Search for the cell housing the specified text and yield its (x, y) center coordinate. 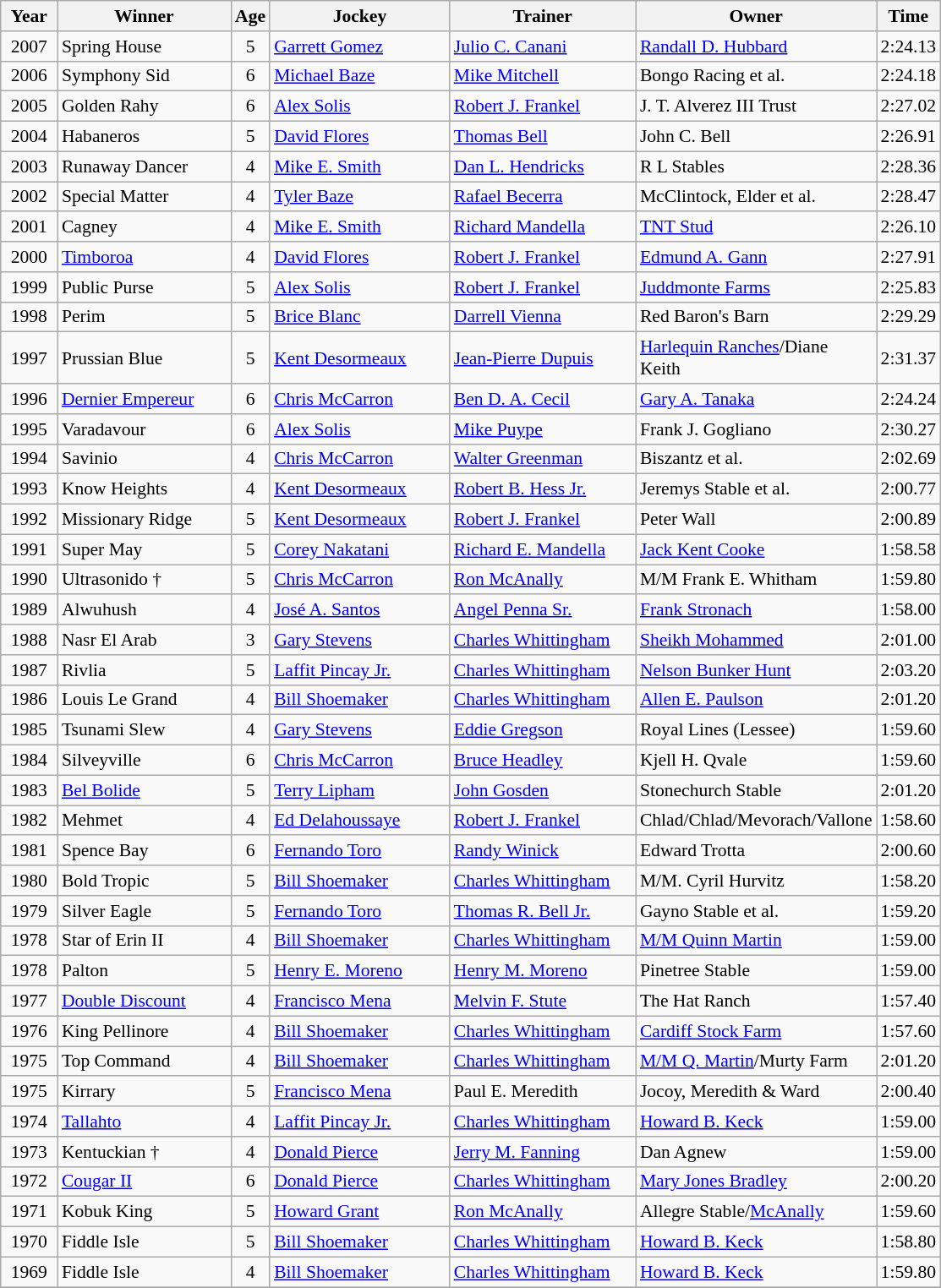
Henry M. Moreno (543, 971)
2:01.00 (908, 640)
Jeremys Stable et al. (756, 489)
Walter Greenman (543, 459)
Peter Wall (756, 520)
Spence Bay (144, 851)
Garrett Gomez (360, 46)
1987 (29, 670)
2:28.36 (908, 166)
1982 (29, 821)
Darrell Vienna (543, 317)
Timboroa (144, 257)
Mike Mitchell (543, 76)
Super May (144, 549)
Gayno Stable et al. (756, 911)
1999 (29, 287)
Angel Penna Sr. (543, 610)
1:58.00 (908, 610)
Mike Puype (543, 429)
Richard E. Mandella (543, 549)
Melvin F. Stute (543, 1001)
Robert B. Hess Jr. (543, 489)
1996 (29, 399)
Alwuhush (144, 610)
Jean-Pierre Dupuis (543, 358)
Spring House (144, 46)
Owner (756, 16)
1993 (29, 489)
1979 (29, 911)
2:00.89 (908, 520)
2001 (29, 227)
Jocoy, Meredith & Ward (756, 1092)
2005 (29, 106)
Dan L. Hendricks (543, 166)
2:27.91 (908, 257)
J. T. Alverez III Trust (756, 106)
1985 (29, 730)
1:59.20 (908, 911)
1:58.20 (908, 881)
1:58.60 (908, 821)
Mehmet (144, 821)
Varadavour (144, 429)
Ultrasonido † (144, 580)
M/M Quinn Martin (756, 941)
1981 (29, 851)
Mary Jones Bradley (756, 1182)
2:27.02 (908, 106)
José A. Santos (360, 610)
Bel Bolide (144, 790)
Double Discount (144, 1001)
McClintock, Elder et al. (756, 197)
Winner (144, 16)
Special Matter (144, 197)
2:00.77 (908, 489)
Allen E. Paulson (756, 700)
2:00.60 (908, 851)
Edward Trotta (756, 851)
Kentuckian † (144, 1152)
1997 (29, 358)
2004 (29, 137)
1994 (29, 459)
2:25.83 (908, 287)
1991 (29, 549)
Jerry M. Fanning (543, 1152)
Frank J. Gogliano (756, 429)
Brice Blanc (360, 317)
Age (250, 16)
Know Heights (144, 489)
Trainer (543, 16)
1977 (29, 1001)
John C. Bell (756, 137)
1971 (29, 1212)
1:57.40 (908, 1001)
2:26.91 (908, 137)
2000 (29, 257)
Henry E. Moreno (360, 971)
Cougar II (144, 1182)
1:58.58 (908, 549)
Gary A. Tanaka (756, 399)
1969 (29, 1272)
2:00.40 (908, 1092)
Richard Mandella (543, 227)
Kobuk King (144, 1212)
1984 (29, 761)
Habaneros (144, 137)
Kirrary (144, 1092)
3 (250, 640)
Prussian Blue (144, 358)
1989 (29, 610)
1990 (29, 580)
Perim (144, 317)
Harlequin Ranches/Diane Keith (756, 358)
Rivlia (144, 670)
2:31.37 (908, 358)
Nelson Bunker Hunt (756, 670)
Tyler Baze (360, 197)
2:24.24 (908, 399)
1973 (29, 1152)
2:24.18 (908, 76)
2:26.10 (908, 227)
Biszantz et al. (756, 459)
Top Command (144, 1062)
Cagney (144, 227)
Pinetree Stable (756, 971)
Cardiff Stock Farm (756, 1031)
1974 (29, 1122)
Dernier Empereur (144, 399)
1992 (29, 520)
1995 (29, 429)
1970 (29, 1242)
Dan Agnew (756, 1152)
2:24.13 (908, 46)
Michael Baze (360, 76)
Missionary Ridge (144, 520)
Juddmonte Farms (756, 287)
John Gosden (543, 790)
Rafael Becerra (543, 197)
1986 (29, 700)
1983 (29, 790)
1998 (29, 317)
M/M Frank E. Whitham (756, 580)
Allegre Stable/McAnally (756, 1212)
2003 (29, 166)
Public Purse (144, 287)
1972 (29, 1182)
Royal Lines (Lessee) (756, 730)
Tsunami Slew (144, 730)
1980 (29, 881)
Kjell H. Qvale (756, 761)
Eddie Gregson (543, 730)
2:03.20 (908, 670)
Thomas R. Bell Jr. (543, 911)
Terry Lipham (360, 790)
Silveyville (144, 761)
Frank Stronach (756, 610)
Bruce Headley (543, 761)
TNT Stud (756, 227)
Howard Grant (360, 1212)
Edmund A. Gann (756, 257)
2006 (29, 76)
Tallahto (144, 1122)
Golden Rahy (144, 106)
Symphony Sid (144, 76)
Chlad/Chlad/Mevorach/Vallone (756, 821)
1976 (29, 1031)
Runaway Dancer (144, 166)
Julio C. Canani (543, 46)
Jockey (360, 16)
Thomas Bell (543, 137)
Randy Winick (543, 851)
2:29.29 (908, 317)
Savinio (144, 459)
2002 (29, 197)
Sheikh Mohammed (756, 640)
Ben D. A. Cecil (543, 399)
Star of Erin II (144, 941)
2007 (29, 46)
Bongo Racing et al. (756, 76)
Jack Kent Cooke (756, 549)
Palton (144, 971)
2:00.20 (908, 1182)
2:30.27 (908, 429)
1:57.60 (908, 1031)
1:58.80 (908, 1242)
Ed Delahoussaye (360, 821)
Corey Nakatani (360, 549)
R L Stables (756, 166)
Red Baron's Barn (756, 317)
Time (908, 16)
Louis Le Grand (144, 700)
Stonechurch Stable (756, 790)
Nasr El Arab (144, 640)
Paul E. Meredith (543, 1092)
2:28.47 (908, 197)
King Pellinore (144, 1031)
1988 (29, 640)
Silver Eagle (144, 911)
2:02.69 (908, 459)
M/M. Cyril Hurvitz (756, 881)
Bold Tropic (144, 881)
The Hat Ranch (756, 1001)
Year (29, 16)
M/M Q. Martin/Murty Farm (756, 1062)
Randall D. Hubbard (756, 46)
